Locate the cell with the specified text and output its (X, Y) center coordinate. 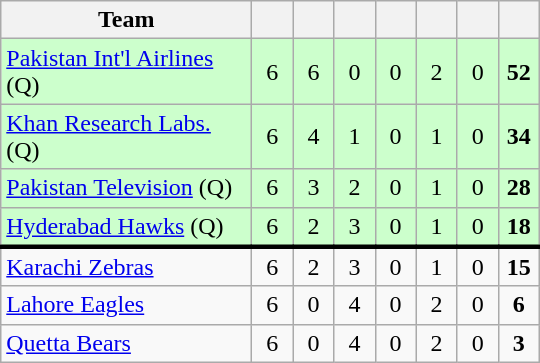
Hyderabad Hawks (Q) (126, 227)
52 (518, 72)
Karachi Zebras (126, 267)
Khan Research Labs. (Q) (126, 136)
28 (518, 188)
Pakistan Television (Q) (126, 188)
Pakistan Int'l Airlines (Q) (126, 72)
34 (518, 136)
15 (518, 267)
Quetta Bears (126, 343)
Lahore Eagles (126, 305)
18 (518, 227)
Team (126, 20)
